Find where the given text appears and provide that cell's center as [x, y] coordinate. 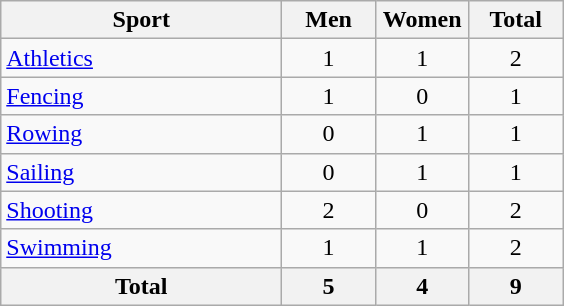
Sailing [142, 172]
Swimming [142, 248]
4 [422, 286]
Shooting [142, 210]
Athletics [142, 58]
Sport [142, 20]
5 [329, 286]
Rowing [142, 134]
9 [516, 286]
Fencing [142, 96]
Men [329, 20]
Women [422, 20]
